Capture the cell that displays the provided text and extract its (X, Y) central coordinate. 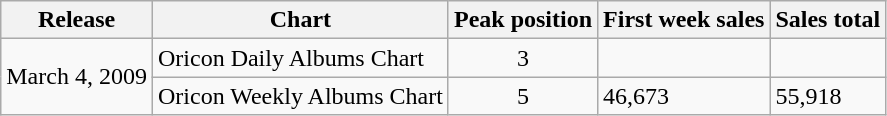
Sales total (828, 20)
55,918 (828, 96)
Release (77, 20)
Chart (300, 20)
First week sales (684, 20)
3 (522, 58)
Oricon Daily Albums Chart (300, 58)
March 4, 2009 (77, 77)
Peak position (522, 20)
Oricon Weekly Albums Chart (300, 96)
5 (522, 96)
46,673 (684, 96)
